Detect which cell encompasses the target text, then output its (X, Y) center coordinate. 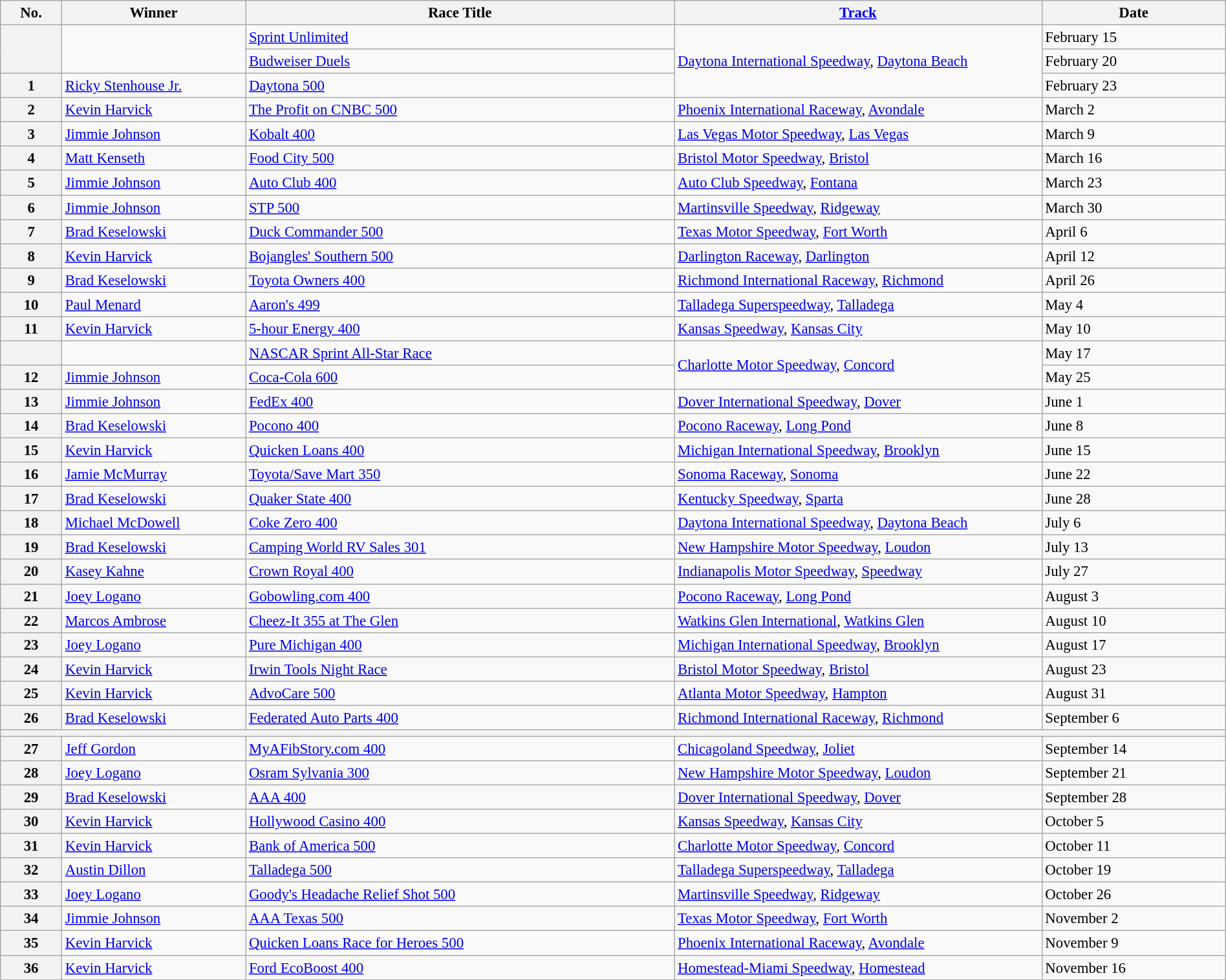
Las Vegas Motor Speedway, Las Vegas (858, 134)
Quicken Loans 400 (460, 451)
August 31 (1134, 694)
13 (31, 401)
Auto Club Speedway, Fontana (858, 183)
Goody's Headache Relief Shot 500 (460, 895)
Hollywood Casino 400 (460, 822)
AdvoCare 500 (460, 694)
February 15 (1134, 37)
Homestead-Miami Speedway, Homestead (858, 968)
October 19 (1134, 870)
October 5 (1134, 822)
25 (31, 694)
March 16 (1134, 158)
Michael McDowell (153, 523)
May 10 (1134, 329)
17 (31, 499)
1 (31, 86)
August 23 (1134, 669)
Pocono 400 (460, 426)
Track (858, 13)
Quaker State 400 (460, 499)
September 6 (1134, 718)
9 (31, 280)
Atlanta Motor Speedway, Hampton (858, 694)
August 17 (1134, 644)
21 (31, 596)
June 22 (1134, 474)
Coke Zero 400 (460, 523)
No. (31, 13)
June 15 (1134, 451)
33 (31, 895)
16 (31, 474)
Winner (153, 13)
March 9 (1134, 134)
Camping World RV Sales 301 (460, 548)
June 1 (1134, 401)
July 6 (1134, 523)
November 2 (1134, 919)
15 (31, 451)
February 23 (1134, 86)
Duck Commander 500 (460, 231)
3 (31, 134)
Talladega 500 (460, 870)
AAA Texas 500 (460, 919)
April 12 (1134, 256)
May 4 (1134, 304)
Ricky Stenhouse Jr. (153, 86)
27 (31, 749)
Ford EcoBoost 400 (460, 968)
Marcos Ambrose (153, 621)
8 (31, 256)
Watkins Glen International, Watkins Glen (858, 621)
34 (31, 919)
Darlington Raceway, Darlington (858, 256)
Date (1134, 13)
MyAFibStory.com 400 (460, 749)
31 (31, 846)
11 (31, 329)
Food City 500 (460, 158)
Sonoma Raceway, Sonoma (858, 474)
August 3 (1134, 596)
STP 500 (460, 208)
28 (31, 773)
The Profit on CNBC 500 (460, 110)
June 8 (1134, 426)
Budweiser Duels (460, 61)
March 30 (1134, 208)
Crown Royal 400 (460, 572)
September 28 (1134, 798)
Chicagoland Speedway, Joliet (858, 749)
March 23 (1134, 183)
July 27 (1134, 572)
30 (31, 822)
2 (31, 110)
May 17 (1134, 353)
Bank of America 500 (460, 846)
February 20 (1134, 61)
Toyota Owners 400 (460, 280)
Kobalt 400 (460, 134)
29 (31, 798)
Jamie McMurray (153, 474)
April 26 (1134, 280)
Matt Kenseth (153, 158)
19 (31, 548)
Quicken Loans Race for Heroes 500 (460, 943)
October 26 (1134, 895)
10 (31, 304)
22 (31, 621)
7 (31, 231)
Osram Sylvania 300 (460, 773)
Toyota/Save Mart 350 (460, 474)
May 25 (1134, 378)
36 (31, 968)
July 13 (1134, 548)
September 21 (1134, 773)
35 (31, 943)
Indianapolis Motor Speedway, Speedway (858, 572)
Jeff Gordon (153, 749)
Gobowling.com 400 (460, 596)
12 (31, 378)
Aaron's 499 (460, 304)
August 10 (1134, 621)
Race Title (460, 13)
Kentucky Speedway, Sparta (858, 499)
18 (31, 523)
23 (31, 644)
March 2 (1134, 110)
Sprint Unlimited (460, 37)
FedEx 400 (460, 401)
4 (31, 158)
Pure Michigan 400 (460, 644)
Daytona 500 (460, 86)
32 (31, 870)
26 (31, 718)
Cheez-It 355 at The Glen (460, 621)
5 (31, 183)
April 6 (1134, 231)
Coca-Cola 600 (460, 378)
June 28 (1134, 499)
Paul Menard (153, 304)
Auto Club 400 (460, 183)
Federated Auto Parts 400 (460, 718)
October 11 (1134, 846)
20 (31, 572)
AAA 400 (460, 798)
September 14 (1134, 749)
Austin Dillon (153, 870)
November 9 (1134, 943)
November 16 (1134, 968)
24 (31, 669)
5-hour Energy 400 (460, 329)
14 (31, 426)
Irwin Tools Night Race (460, 669)
Kasey Kahne (153, 572)
Bojangles' Southern 500 (460, 256)
6 (31, 208)
NASCAR Sprint All-Star Race (460, 353)
